Identify which cell holds the provided text, then report its [x, y] central coordinate. 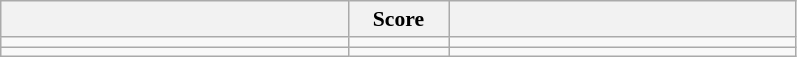
Score [398, 19]
